Return the (x, y) coordinate for the center point of the cell that contains the specified text.  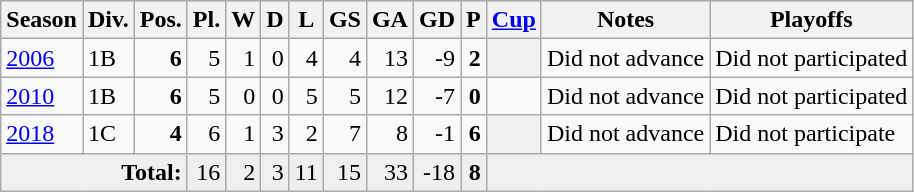
16 (206, 172)
Pos. (160, 20)
L (306, 20)
Notes (625, 20)
1C (108, 134)
2018 (42, 134)
W (244, 20)
Playoffs (812, 20)
GS (344, 20)
33 (390, 172)
7 (344, 134)
12 (390, 96)
Season (42, 20)
-7 (436, 96)
2010 (42, 96)
Pl. (206, 20)
Did not participate (812, 134)
2006 (42, 58)
P (474, 20)
13 (390, 58)
-18 (436, 172)
GD (436, 20)
Div. (108, 20)
11 (306, 172)
D (275, 20)
GA (390, 20)
Total: (94, 172)
15 (344, 172)
-9 (436, 58)
-1 (436, 134)
Cup (514, 20)
